Capture the cell that displays the provided text and extract its [X, Y] central coordinate. 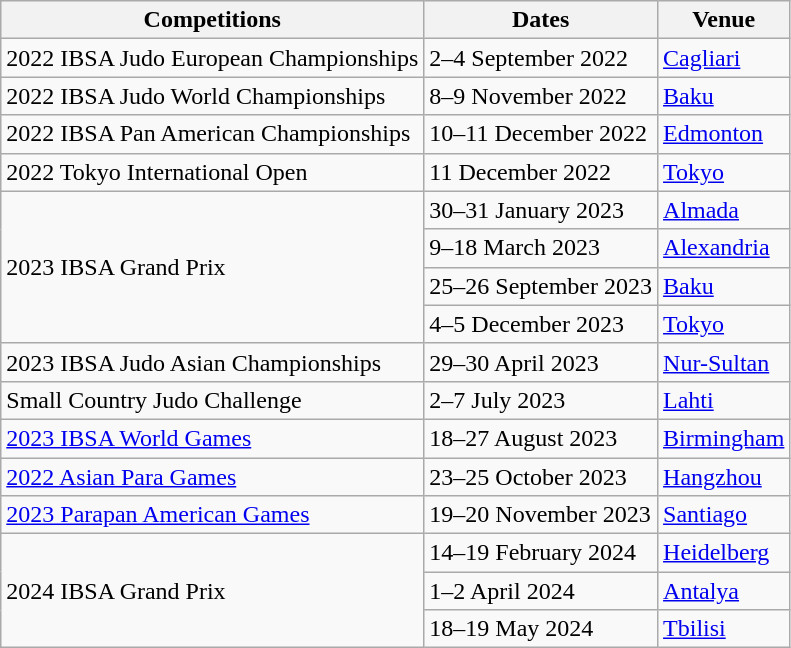
Dates [541, 20]
9–18 March 2023 [541, 248]
2023 IBSA Grand Prix [212, 267]
30–31 January 2023 [541, 210]
1–2 April 2024 [541, 591]
23–25 October 2023 [541, 477]
Antalya [724, 591]
Small Country Judo Challenge [212, 400]
2023 IBSA World Games [212, 438]
11 December 2022 [541, 172]
Almada [724, 210]
2–7 July 2023 [541, 400]
Tbilisi [724, 629]
25–26 September 2023 [541, 286]
2022 IBSA Judo World Championships [212, 96]
Santiago [724, 515]
Nur-Sultan [724, 362]
2–4 September 2022 [541, 58]
19–20 November 2023 [541, 515]
2022 IBSA Pan American Championships [212, 134]
2023 Parapan American Games [212, 515]
18–27 August 2023 [541, 438]
Heidelberg [724, 553]
Competitions [212, 20]
Alexandria [724, 248]
Hangzhou [724, 477]
2022 Tokyo International Open [212, 172]
2024 IBSA Grand Prix [212, 591]
Venue [724, 20]
10–11 December 2022 [541, 134]
29–30 April 2023 [541, 362]
18–19 May 2024 [541, 629]
14–19 February 2024 [541, 553]
Edmonton [724, 134]
Cagliari [724, 58]
4–5 December 2023 [541, 324]
8–9 November 2022 [541, 96]
2022 Asian Para Games [212, 477]
Lahti [724, 400]
2022 IBSA Judo European Championships [212, 58]
2023 IBSA Judo Asian Championships [212, 362]
Birmingham [724, 438]
